Provide the (x, y) coordinate of the cell's center where the given text is located.  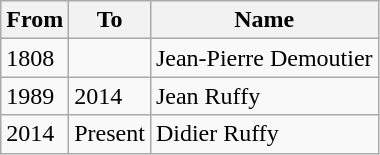
Jean Ruffy (264, 96)
Jean-Pierre Demoutier (264, 58)
Didier Ruffy (264, 134)
1808 (35, 58)
Name (264, 20)
1989 (35, 96)
From (35, 20)
To (110, 20)
Present (110, 134)
